Return the (X, Y) coordinate for the center point of the cell that contains the specified text.  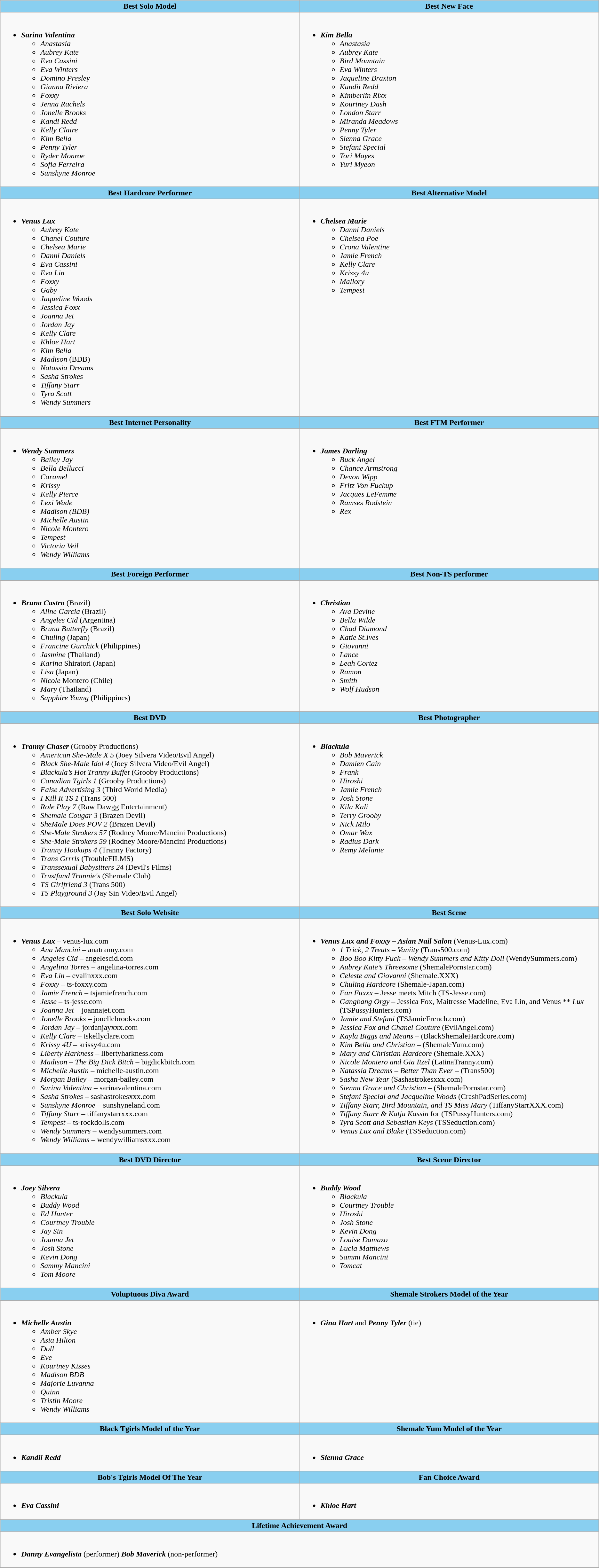
Joey SilveraBlackulaBuddy WoodEd HunterCourtney TroubleJay SinJoanna JetJosh StoneKevin DongSammy ManciniTom Moore (150, 1227)
Voluptuous Diva Award (150, 1294)
Shemale Yum Model of the Year (449, 1429)
Best Scene Director (449, 1160)
BlackulaBob MaverickDamien CainFrankHiroshiJamie FrenchJosh StoneKila KaliTerry GroobyNick MiloOmar WaxRadius DarkRemy Melanie (449, 815)
Best Non-TS performer (449, 574)
Best Foreign Performer (150, 574)
James DarlingBuck AngelChance ArmstrongDevon WippFritz Von FuckupJacques LeFemmeRamses RodsteinRex (449, 498)
Best New Face (449, 6)
Best FTM Performer (449, 422)
Kandii Redd (150, 1453)
Gina Hart and Penny Tyler (tie) (449, 1361)
Shemale Strokers Model of the Year (449, 1294)
Khloe Hart (449, 1501)
Best DVD (150, 717)
Best Scene (449, 913)
Best Hardcore Performer (150, 193)
Danny Evangelista (performer) Bob Maverick (non-performer) (299, 1549)
Lifetime Achievement Award (299, 1525)
Fan Choice Award (449, 1477)
Best Solo Website (150, 913)
Best Alternative Model (449, 193)
Michelle AustinAmber SkyeAsia HiltonDollEveKourtney KissesMadison BDBMajorie LuvannaQuinnTristin MooreWendy Williams (150, 1361)
Black Tgirls Model of the Year (150, 1429)
Best Photographer (449, 717)
Buddy WoodBlackulaCourtney TroubleHiroshiJosh StoneKevin DongLouise DamazoLucia MatthewsSammi ManciniTomcat (449, 1227)
Chelsea MarieDanni DanielsChelsea PoeCrona ValentineJamie FrenchKelly ClareKrissy 4uMalloryTempest (449, 308)
Eva Cassini (150, 1501)
Best DVD Director (150, 1160)
Bob's Tgirls Model Of The Year (150, 1477)
Best Solo Model (150, 6)
Sienna Grace (449, 1453)
ChristianAva DevineBella WildeChad DiamondKatie St.IvesGiovanniLanceLeah CortezRamonSmithWolf Hudson (449, 646)
Best Internet Personality (150, 422)
Wendy SummersBailey JayBella BellucciCaramelKrissyKelly PierceLexi WadeMadison (BDB)Michelle AustinNicole MonteroTempestVictoria VeilWendy Williams (150, 498)
